Scan for the cell matching the given text and deliver its [x, y] coordinate at center. 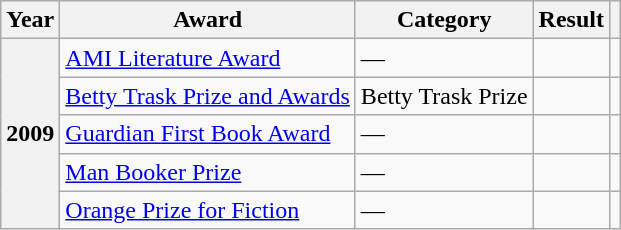
Result [571, 20]
Award [208, 20]
Year [30, 20]
Category [444, 20]
Guardian First Book Award [208, 134]
Man Booker Prize [208, 172]
Orange Prize for Fiction [208, 210]
Betty Trask Prize [444, 96]
AMI Literature Award [208, 58]
Betty Trask Prize and Awards [208, 96]
2009 [30, 134]
